Capture the cell that displays the provided text and extract its [X, Y] central coordinate. 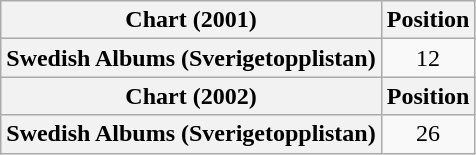
Chart (2001) [191, 20]
26 [428, 134]
Chart (2002) [191, 96]
12 [428, 58]
